Return (x, y) of the center of cell containing provided text 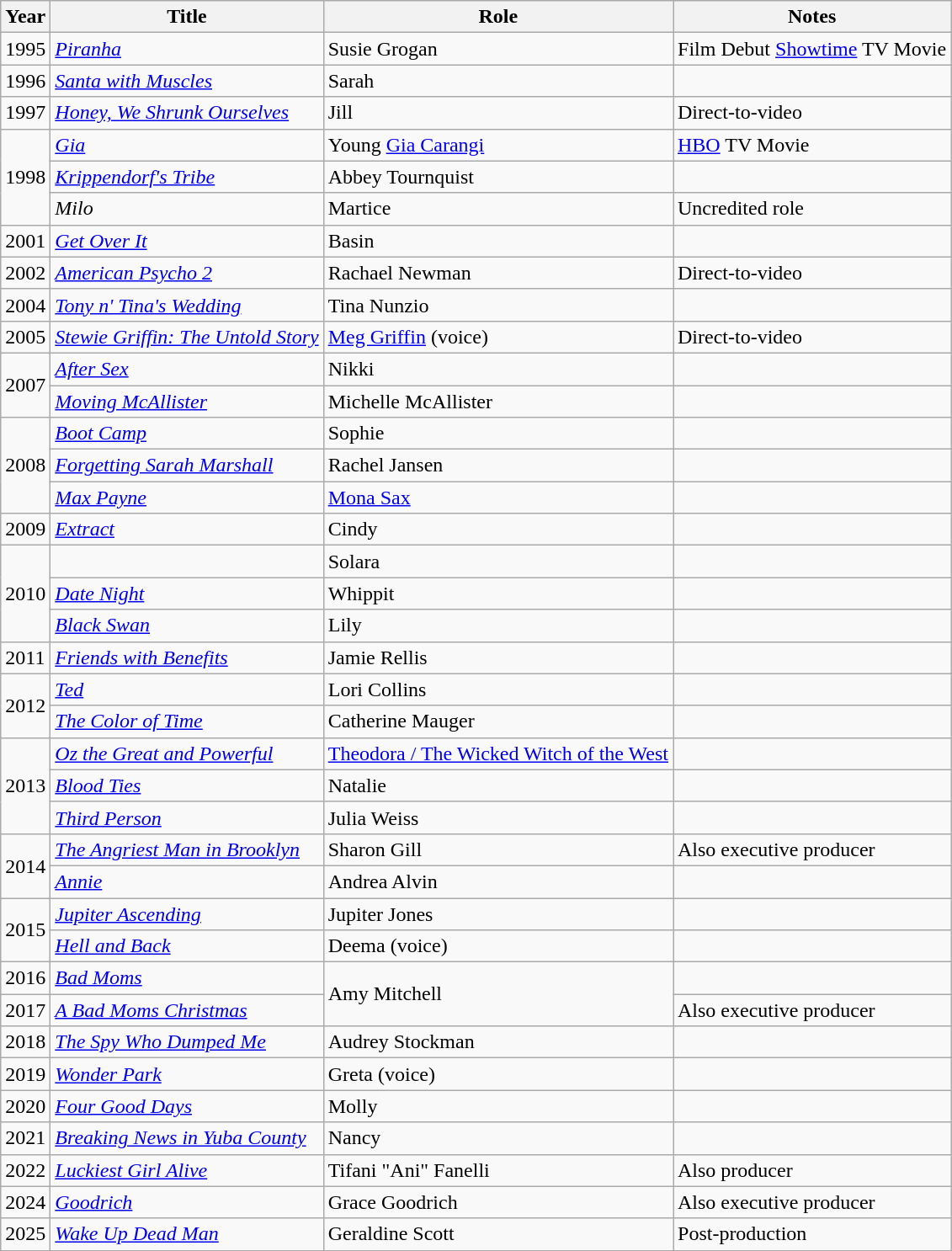
Sharon Gill (498, 849)
Hell and Back (187, 946)
Max Payne (187, 498)
HBO TV Movie (812, 145)
2019 (25, 1074)
Lori Collins (498, 689)
2002 (25, 273)
2021 (25, 1138)
Tony n' Tina's Wedding (187, 305)
Four Good Days (187, 1106)
Black Swan (187, 625)
2004 (25, 305)
Post-production (812, 1234)
2013 (25, 785)
1998 (25, 177)
Rachael Newman (498, 273)
Goodrich (187, 1202)
2024 (25, 1202)
Theodora / The Wicked Witch of the West (498, 753)
2011 (25, 657)
Mona Sax (498, 498)
Sarah (498, 81)
Tifani "Ani" Fanelli (498, 1170)
Greta (voice) (498, 1074)
Geraldine Scott (498, 1234)
A Bad Moms Christmas (187, 1010)
Julia Weiss (498, 817)
American Psycho 2 (187, 273)
Role (498, 17)
Breaking News in Yuba County (187, 1138)
Molly (498, 1106)
2012 (25, 705)
Piranha (187, 49)
Amy Mitchell (498, 994)
Oz the Great and Powerful (187, 753)
Tina Nunzio (498, 305)
Rachel Jansen (498, 466)
Susie Grogan (498, 49)
2010 (25, 594)
Notes (812, 17)
Forgetting Sarah Marshall (187, 466)
Jupiter Jones (498, 913)
2008 (25, 466)
Uncredited role (812, 209)
Audrey Stockman (498, 1042)
2007 (25, 385)
Meg Griffin (voice) (498, 337)
2015 (25, 929)
Whippit (498, 594)
Martice (498, 209)
Grace Goodrich (498, 1202)
Solara (498, 562)
Get Over It (187, 241)
Abbey Tournquist (498, 177)
Luckiest Girl Alive (187, 1170)
1997 (25, 113)
Nikki (498, 369)
Also producer (812, 1170)
Year (25, 17)
The Angriest Man in Brooklyn (187, 849)
Stewie Griffin: The Untold Story (187, 337)
2017 (25, 1010)
Title (187, 17)
2018 (25, 1042)
Basin (498, 241)
Deema (voice) (498, 946)
Jill (498, 113)
Honey, We Shrunk Ourselves (187, 113)
2005 (25, 337)
The Color of Time (187, 721)
Krippendorf's Tribe (187, 177)
2014 (25, 865)
Extract (187, 530)
Jupiter Ascending (187, 913)
Lily (498, 625)
Moving McAllister (187, 402)
Natalie (498, 785)
Cindy (498, 530)
Boot Camp (187, 434)
Catherine Mauger (498, 721)
Michelle McAllister (498, 402)
2016 (25, 978)
Date Night (187, 594)
Film Debut Showtime TV Movie (812, 49)
Milo (187, 209)
1995 (25, 49)
Blood Ties (187, 785)
After Sex (187, 369)
Andrea Alvin (498, 881)
Friends with Benefits (187, 657)
Santa with Muscles (187, 81)
2025 (25, 1234)
Gia (187, 145)
2009 (25, 530)
Sophie (498, 434)
2022 (25, 1170)
Nancy (498, 1138)
Wonder Park (187, 1074)
Ted (187, 689)
The Spy Who Dumped Me (187, 1042)
Wake Up Dead Man (187, 1234)
2020 (25, 1106)
Bad Moms (187, 978)
1996 (25, 81)
Annie (187, 881)
Jamie Rellis (498, 657)
2001 (25, 241)
Young Gia Carangi (498, 145)
Third Person (187, 817)
